Detect which cell encompasses the target text, then output its [x, y] center coordinate. 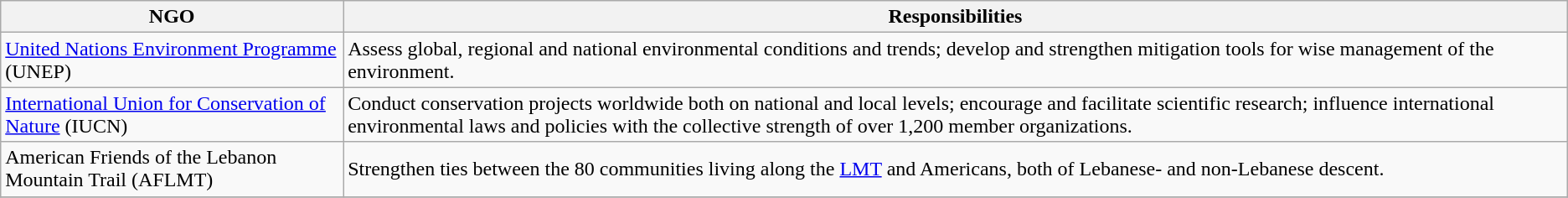
Strengthen ties between the 80 communities living along the LMT and Americans, both of Lebanese- and non-Lebanese descent. [956, 169]
Responsibilities [956, 17]
NGO [173, 17]
American Friends of the Lebanon Mountain Trail (AFLMT) [173, 169]
International Union for Conservation of Nature (IUCN) [173, 114]
United Nations Environment Programme (UNEP) [173, 60]
